Extract the (X, Y) coordinate from the center of the cell holding the provided text.  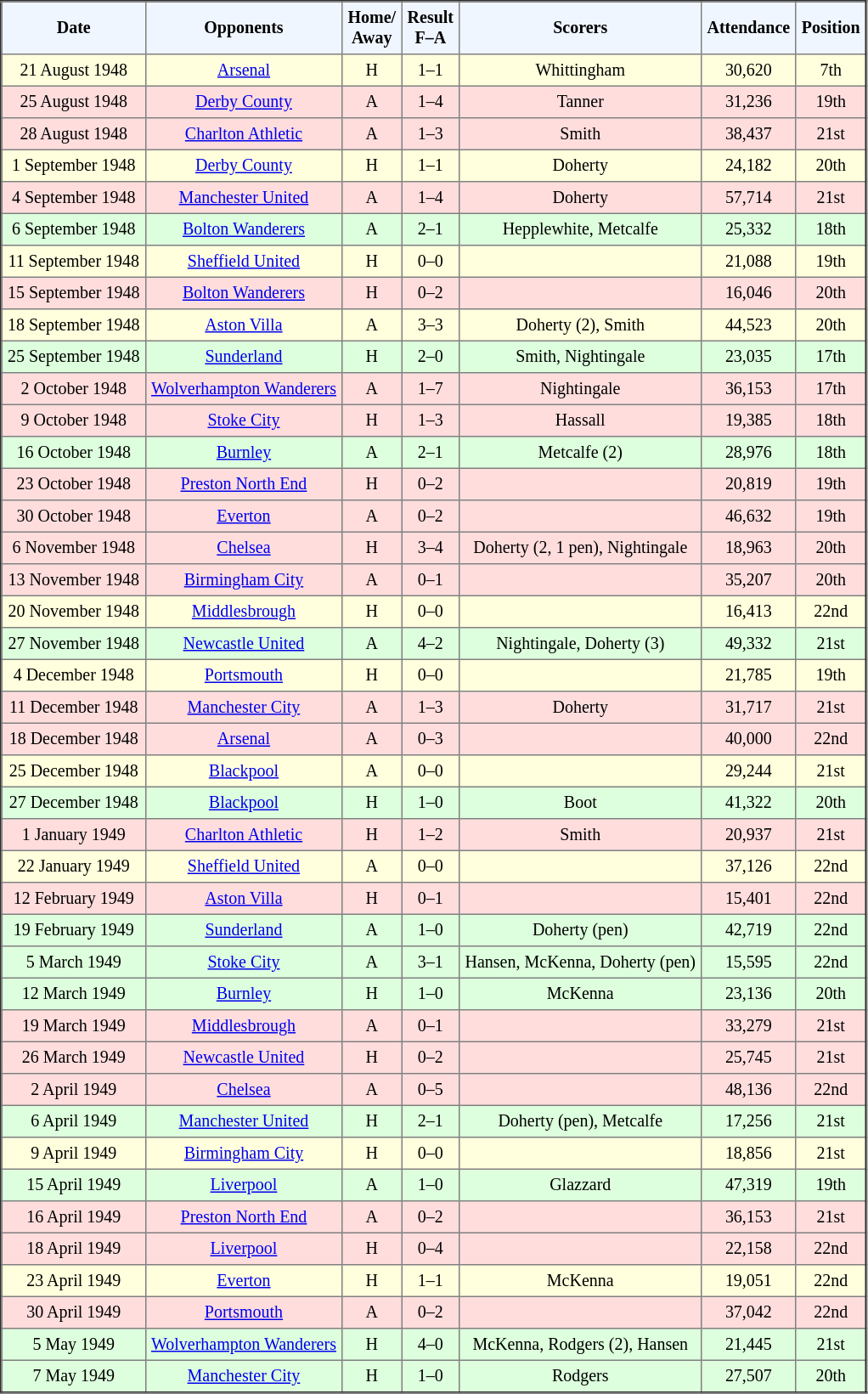
25 August 1948 (74, 102)
31,717 (749, 708)
2 April 1949 (74, 1090)
19 March 1949 (74, 1026)
13 November 1948 (74, 580)
9 April 1949 (74, 1154)
4 December 1948 (74, 675)
6 April 1949 (74, 1121)
26 March 1949 (74, 1058)
22 January 1949 (74, 866)
19 February 1949 (74, 930)
21 August 1948 (74, 71)
33,279 (749, 1026)
0–3 (431, 739)
42,719 (749, 930)
18,963 (749, 548)
Nightingale (581, 389)
Rodgers (581, 1376)
Opponents (243, 28)
23 October 1948 (74, 484)
Date (74, 28)
Glazzard (581, 1185)
Hassall (581, 420)
2 October 1948 (74, 389)
29,244 (749, 771)
49,332 (749, 644)
Doherty (2), Smith (581, 325)
28 August 1948 (74, 134)
18,856 (749, 1154)
30 October 1948 (74, 516)
Tanner (581, 102)
30 April 1949 (74, 1312)
Doherty (pen) (581, 930)
19,385 (749, 420)
11 December 1948 (74, 708)
Smith, Nightingale (581, 357)
Boot (581, 803)
23,035 (749, 357)
30,620 (749, 71)
1–7 (431, 389)
37,042 (749, 1312)
4–2 (431, 644)
16 April 1949 (74, 1217)
18 April 1949 (74, 1249)
27 December 1948 (74, 803)
23 April 1949 (74, 1281)
11 September 1948 (74, 262)
Nightingale, Doherty (3) (581, 644)
20,937 (749, 835)
47,319 (749, 1185)
3–3 (431, 325)
25,332 (749, 229)
57,714 (749, 198)
Position (831, 28)
31,236 (749, 102)
27 November 1948 (74, 644)
25 December 1948 (74, 771)
25,745 (749, 1058)
27,507 (749, 1376)
ResultF–A (431, 28)
15,401 (749, 899)
Attendance (749, 28)
15,595 (749, 962)
4 September 1948 (74, 198)
McKenna, Rodgers (2), Hansen (581, 1345)
5 March 1949 (74, 962)
25 September 1948 (74, 357)
Home/Away (372, 28)
Doherty (pen), Metcalfe (581, 1121)
1–2 (431, 835)
19,051 (749, 1281)
0–5 (431, 1090)
Hansen, McKenna, Doherty (pen) (581, 962)
24,182 (749, 166)
Doherty (2, 1 pen), Nightingale (581, 548)
44,523 (749, 325)
3–1 (431, 962)
21,088 (749, 262)
40,000 (749, 739)
Whittingham (581, 71)
41,322 (749, 803)
15 April 1949 (74, 1185)
7th (831, 71)
35,207 (749, 580)
20,819 (749, 484)
3–4 (431, 548)
18 December 1948 (74, 739)
Metcalfe (2) (581, 453)
46,632 (749, 516)
0–4 (431, 1249)
15 September 1948 (74, 293)
18 September 1948 (74, 325)
2–0 (431, 357)
48,136 (749, 1090)
9 October 1948 (74, 420)
20 November 1948 (74, 612)
7 May 1949 (74, 1376)
37,126 (749, 866)
4–0 (431, 1345)
16 October 1948 (74, 453)
16,413 (749, 612)
1 January 1949 (74, 835)
22,158 (749, 1249)
5 May 1949 (74, 1345)
38,437 (749, 134)
6 September 1948 (74, 229)
17,256 (749, 1121)
12 March 1949 (74, 994)
21,785 (749, 675)
12 February 1949 (74, 899)
6 November 1948 (74, 548)
Scorers (581, 28)
1 September 1948 (74, 166)
23,136 (749, 994)
28,976 (749, 453)
Hepplewhite, Metcalfe (581, 229)
16,046 (749, 293)
21,445 (749, 1345)
